Output the (X, Y) coordinate of the center of the cell containing the given text.  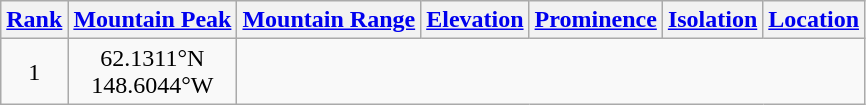
Elevation (475, 20)
Rank (34, 20)
Mountain Range (329, 20)
Prominence (596, 20)
Mountain Peak (152, 20)
62.1311°N148.6044°W (152, 72)
Isolation (712, 20)
Location (814, 20)
1 (34, 72)
